Locate the cell with the specified text and output its [x, y] center coordinate. 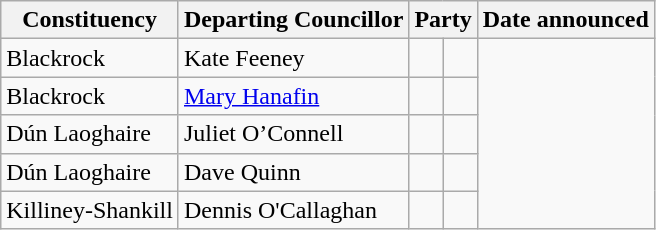
Date announced [566, 20]
Mary Hanafin [293, 96]
Dave Quinn [293, 172]
Kate Feeney [293, 58]
Killiney-Shankill [90, 210]
Constituency [90, 20]
Juliet O’Connell [293, 134]
Departing Councillor [293, 20]
Party [443, 20]
Dennis O'Callaghan [293, 210]
